Determine the (x, y) coordinate at the center of the cell enclosing the given text.  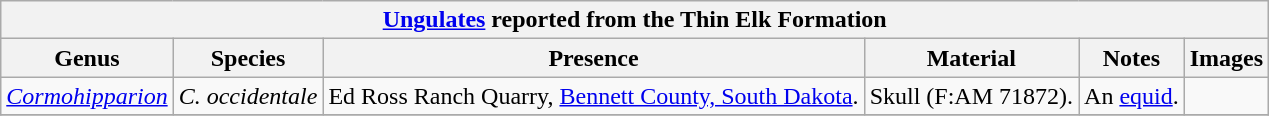
C. occidentale (248, 96)
Ungulates reported from the Thin Elk Formation (635, 20)
Presence (594, 58)
Species (248, 58)
Material (971, 58)
Cormohipparion (87, 96)
Images (1226, 58)
Skull (F:AM 71872). (971, 96)
An equid. (1132, 96)
Notes (1132, 58)
Ed Ross Ranch Quarry, Bennett County, South Dakota. (594, 96)
Genus (87, 58)
